Return the (X, Y) coordinate for the center point of the cell that contains the specified text.  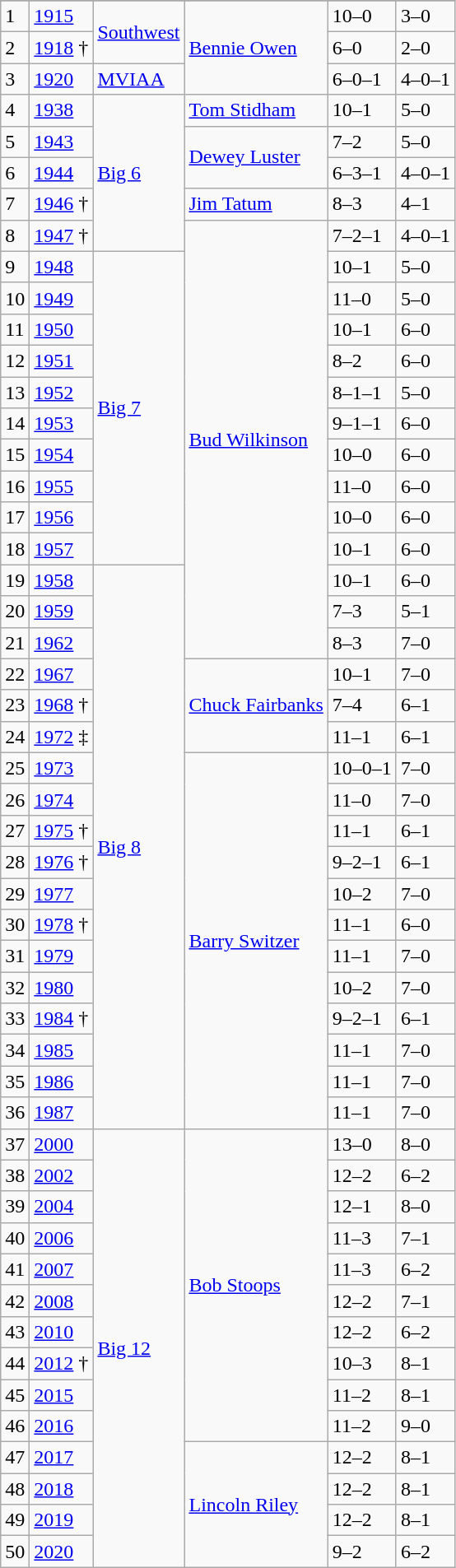
2012 † (61, 1363)
MVIAA (138, 79)
1987 (61, 1113)
11 (15, 329)
2018 (61, 1489)
9 (15, 267)
2006 (61, 1238)
Big 6 (138, 173)
12–1 (362, 1207)
Chuck Fairbanks (256, 705)
48 (15, 1489)
27 (15, 831)
12 (15, 361)
18 (15, 549)
38 (15, 1175)
Lincoln Riley (256, 1505)
41 (15, 1269)
3–0 (425, 16)
Jim Tatum (256, 204)
1968 † (61, 705)
7–2 (362, 142)
7–3 (362, 612)
5–1 (425, 612)
17 (15, 518)
1948 (61, 267)
2020 (61, 1552)
47 (15, 1458)
45 (15, 1395)
43 (15, 1332)
8–1–1 (362, 393)
1915 (61, 16)
7–2–1 (362, 235)
1943 (61, 142)
Tom Stidham (256, 110)
33 (15, 1019)
1977 (61, 893)
2015 (61, 1395)
8–2 (362, 361)
9–2 (362, 1552)
10 (15, 298)
1950 (61, 329)
23 (15, 705)
Southwest (138, 32)
1952 (61, 393)
1973 (61, 768)
32 (15, 988)
34 (15, 1050)
13–0 (362, 1144)
1975 † (61, 831)
1972 ‡ (61, 737)
44 (15, 1363)
Bob Stoops (256, 1286)
1986 (61, 1082)
7–4 (362, 705)
1947 † (61, 235)
16 (15, 486)
22 (15, 674)
1920 (61, 79)
1918 † (61, 48)
1984 † (61, 1019)
Bud Wilkinson (256, 440)
9–1–1 (362, 424)
10–3 (362, 1363)
1946 † (61, 204)
2008 (61, 1300)
1980 (61, 988)
20 (15, 612)
4 (15, 110)
30 (15, 925)
42 (15, 1300)
1951 (61, 361)
6–0–1 (362, 79)
1955 (61, 486)
1956 (61, 518)
35 (15, 1082)
50 (15, 1552)
46 (15, 1426)
Big 7 (138, 408)
15 (15, 455)
1 (15, 16)
36 (15, 1113)
9–0 (425, 1426)
1979 (61, 956)
13 (15, 393)
1953 (61, 424)
21 (15, 643)
1978 † (61, 925)
1949 (61, 298)
1957 (61, 549)
2000 (61, 1144)
28 (15, 862)
2016 (61, 1426)
Big 8 (138, 846)
6 (15, 173)
4–1 (425, 204)
2007 (61, 1269)
49 (15, 1520)
8 (15, 235)
14 (15, 424)
1958 (61, 580)
1985 (61, 1050)
25 (15, 768)
7 (15, 204)
24 (15, 737)
1976 † (61, 862)
37 (15, 1144)
1944 (61, 173)
6–3–1 (362, 173)
5 (15, 142)
26 (15, 799)
1974 (61, 799)
2004 (61, 1207)
2 (15, 48)
2019 (61, 1520)
1938 (61, 110)
1954 (61, 455)
2010 (61, 1332)
2017 (61, 1458)
Barry Switzer (256, 940)
31 (15, 956)
2002 (61, 1175)
39 (15, 1207)
Dewey Luster (256, 157)
1959 (61, 612)
Bennie Owen (256, 48)
40 (15, 1238)
Big 12 (138, 1348)
19 (15, 580)
2–0 (425, 48)
1962 (61, 643)
10–0–1 (362, 768)
1967 (61, 674)
29 (15, 893)
3 (15, 79)
